Locate the cell with the specified text and output its (x, y) center coordinate. 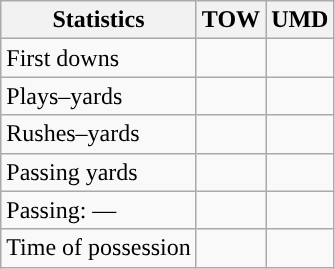
TOW (230, 20)
Time of possession (99, 248)
Statistics (99, 20)
Rushes–yards (99, 134)
Plays–yards (99, 96)
Passing: –– (99, 210)
First downs (99, 58)
Passing yards (99, 172)
UMD (300, 20)
